Scan for the cell matching the given text and deliver its (x, y) coordinate at center. 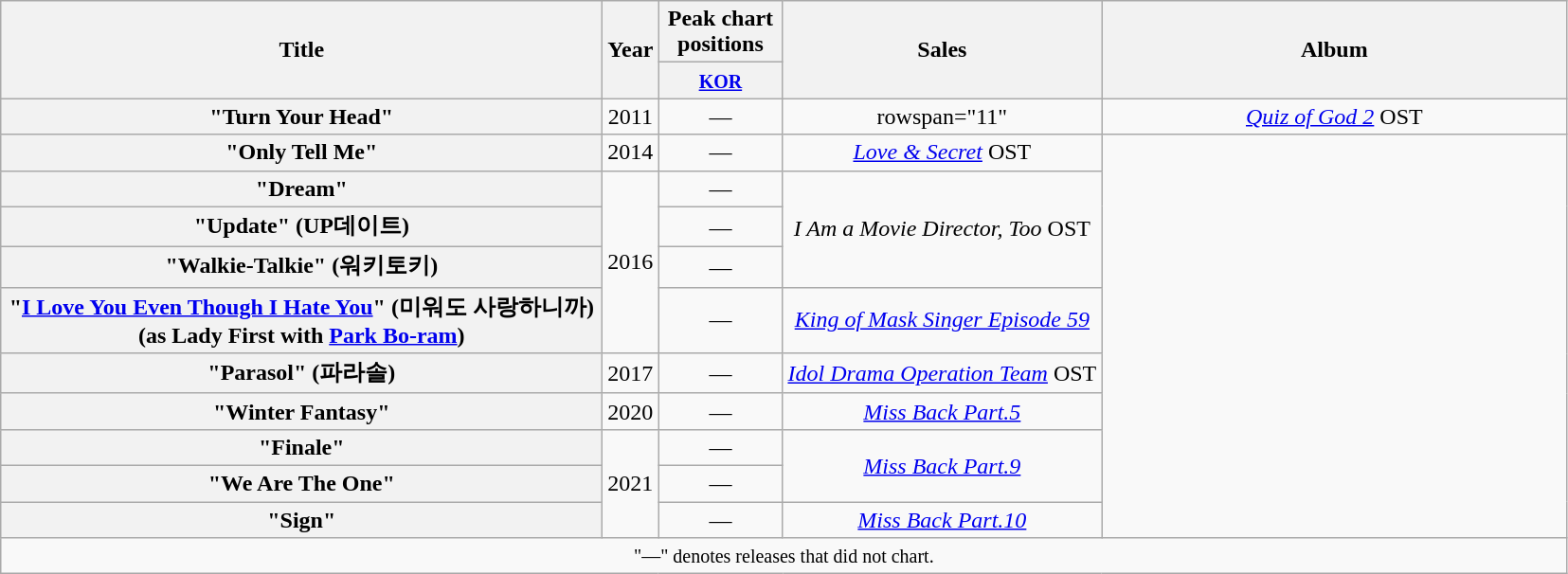
Peak chart positions (720, 32)
"We Are The One" (301, 483)
rowspan="11" (942, 117)
Album (1334, 49)
Love & Secret OST (942, 152)
2011 (631, 117)
"Turn Your Head" (301, 117)
Quiz of God 2 OST (1334, 117)
"Winter Fantasy" (301, 411)
King of Mask Singer Episode 59 (942, 320)
"Only Tell Me" (301, 152)
2014 (631, 152)
Year (631, 49)
Miss Back Part.5 (942, 411)
"Update" (UP데이트) (301, 227)
Title (301, 49)
Miss Back Part.10 (942, 520)
Miss Back Part.9 (942, 465)
"Parasol" (파라솔) (301, 373)
2021 (631, 483)
2016 (631, 261)
2017 (631, 373)
"Finale" (301, 447)
"Dream" (301, 188)
I Am a Movie Director, Too OST (942, 229)
"—" denotes releases that did not chart. (784, 556)
2020 (631, 411)
"Sign" (301, 520)
"Walkie-Talkie" (워키토키) (301, 267)
Idol Drama Operation Team OST (942, 373)
KOR (720, 81)
"I Love You Even Though I Hate You" (미워도 사랑하니까) (as Lady First with Park Bo-ram) (301, 320)
Sales (942, 49)
